Identify which cell holds the provided text, then report its (x, y) central coordinate. 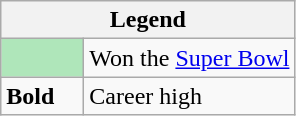
Legend (148, 20)
Won the Super Bowl (190, 58)
Bold (42, 96)
Career high (190, 96)
